From the cell containing the given text, extract its center point as [X, Y] coordinate. 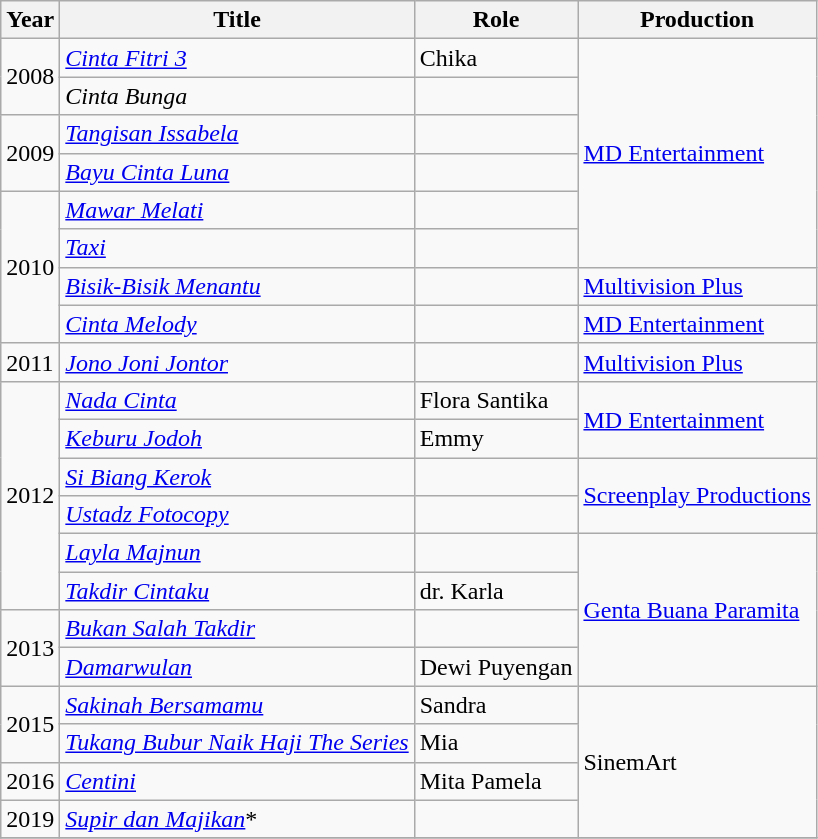
Sakinah Bersamamu [237, 705]
Cinta Bunga [237, 96]
Si Biang Kerok [237, 477]
Emmy [496, 438]
Takdir Cintaku [237, 591]
Sandra [496, 705]
Supir dan Majikan* [237, 819]
Screenplay Productions [697, 496]
Tukang Bubur Naik Haji The Series [237, 743]
2010 [30, 267]
2016 [30, 781]
Year [30, 20]
Cinta Melody [237, 324]
Mawar Melati [237, 210]
Genta Buana Paramita [697, 610]
2015 [30, 724]
Mita Pamela [496, 781]
Layla Majnun [237, 553]
Mia [496, 743]
2012 [30, 495]
Damarwulan [237, 667]
Dewi Puyengan [496, 667]
Chika [496, 58]
Centini [237, 781]
2008 [30, 77]
Bukan Salah Takdir [237, 629]
Cinta Fitri 3 [237, 58]
2009 [30, 153]
Bayu Cinta Luna [237, 172]
Flora Santika [496, 400]
Role [496, 20]
Production [697, 20]
Keburu Jodoh [237, 438]
Jono Joni Jontor [237, 362]
Taxi [237, 248]
dr. Karla [496, 591]
2019 [30, 819]
SinemArt [697, 762]
2011 [30, 362]
2013 [30, 648]
Ustadz Fotocopy [237, 515]
Bisik-Bisik Menantu [237, 286]
Nada Cinta [237, 400]
Tangisan Issabela [237, 134]
Title [237, 20]
